Detect which cell encompasses the target text, then output its (x, y) center coordinate. 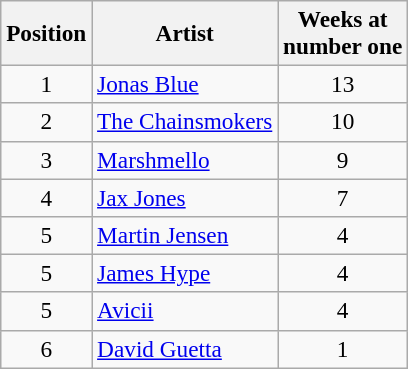
Avicii (185, 311)
Martin Jensen (185, 235)
6 (46, 349)
Jax Jones (185, 197)
9 (343, 160)
3 (46, 160)
The Chainsmokers (185, 122)
Weeks atnumber one (343, 32)
13 (343, 84)
Marshmello (185, 160)
David Guetta (185, 349)
Jonas Blue (185, 84)
2 (46, 122)
10 (343, 122)
Position (46, 32)
7 (343, 197)
James Hype (185, 273)
Artist (185, 32)
